From the cell containing the given text, extract its center point as [x, y] coordinate. 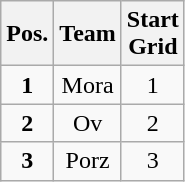
Pos. [28, 34]
Team [88, 34]
Porz [88, 161]
Mora [88, 85]
Ov [88, 123]
StartGrid [152, 34]
